Detect which cell encompasses the target text, then output its (X, Y) center coordinate. 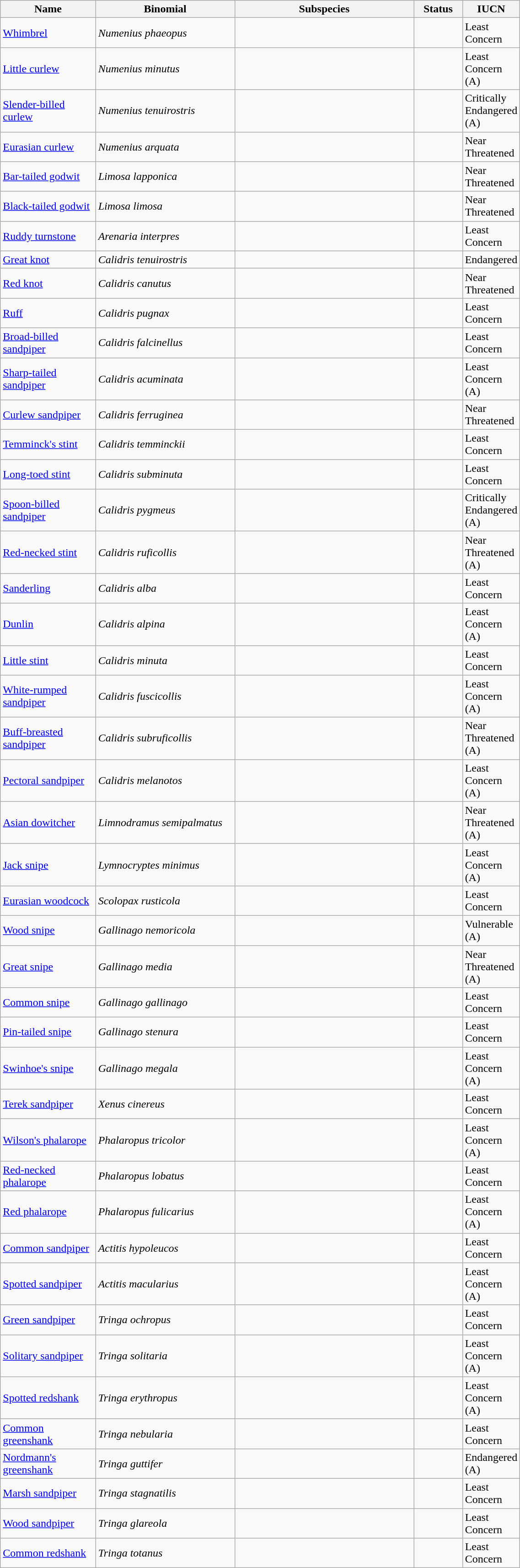
Calidris canutus (165, 283)
Actitis macularius (165, 1284)
Subspecies (324, 9)
Long-toed stint (48, 474)
Little stint (48, 660)
Xenus cinereus (165, 1104)
Ruddy turnstone (48, 236)
Spotted sandpiper (48, 1284)
Vulnerable(A) (491, 930)
Calidris pugnax (165, 313)
Temminck's stint (48, 445)
Numenius phaeopus (165, 33)
Phalaropus lobatus (165, 1176)
Calidris pygmeus (165, 510)
Red-necked stint (48, 552)
Calidris ferruginea (165, 415)
Binomial (165, 9)
Spotted redshank (48, 1398)
Calidris ruficollis (165, 552)
Asian dowitcher (48, 822)
Marsh sandpiper (48, 1493)
Status (438, 9)
Eurasian curlew (48, 146)
Calidris minuta (165, 660)
Dunlin (48, 624)
Calidris melanotos (165, 780)
Wilson's phalarope (48, 1140)
Limosa lapponica (165, 177)
White-rumped sandpiper (48, 696)
Calidris falcinellus (165, 342)
Tringa nebularia (165, 1433)
Pectoral sandpiper (48, 780)
Endangered (491, 260)
Numenius tenuirostris (165, 111)
Common greenshank (48, 1433)
Gallinago media (165, 967)
Numenius minutus (165, 69)
Wood sandpiper (48, 1523)
Tringa ochropus (165, 1320)
Bar-tailed godwit (48, 177)
Nordmann's greenshank (48, 1464)
Calidris temminckii (165, 445)
Phalaropus fulicarius (165, 1212)
Common redshank (48, 1553)
Broad-billed sandpiper (48, 342)
Terek sandpiper (48, 1104)
Sanderling (48, 589)
Limosa limosa (165, 206)
Ruff (48, 313)
Great snipe (48, 967)
Phalaropus tricolor (165, 1140)
Spoon-billed sandpiper (48, 510)
Red knot (48, 283)
Wood snipe (48, 930)
Sharp-tailed sandpiper (48, 379)
Tringa glareola (165, 1523)
Calidris acuminata (165, 379)
Calidris subruficollis (165, 738)
Common snipe (48, 1002)
Tringa solitaria (165, 1356)
Calidris alpina (165, 624)
Common sandpiper (48, 1248)
Tringa totanus (165, 1553)
Gallinago nemoricola (165, 930)
Eurasian woodcock (48, 901)
Little curlew (48, 69)
Numenius arquata (165, 146)
Slender-billed curlew (48, 111)
Endangered(A) (491, 1464)
Swinhoe's snipe (48, 1068)
Calidris subminuta (165, 474)
Tringa stagnatilis (165, 1493)
Gallinago gallinago (165, 1002)
Pin-tailed snipe (48, 1033)
Whimbrel (48, 33)
Tringa guttifer (165, 1464)
Gallinago stenura (165, 1033)
Jack snipe (48, 865)
Red-necked phalarope (48, 1176)
Tringa erythropus (165, 1398)
Curlew sandpiper (48, 415)
Gallinago megala (165, 1068)
Scolopax rusticola (165, 901)
Buff-breasted sandpiper (48, 738)
IUCN (491, 9)
Arenaria interpres (165, 236)
Lymnocryptes minimus (165, 865)
Green sandpiper (48, 1320)
Calidris alba (165, 589)
Actitis hypoleucos (165, 1248)
Calidris fuscicollis (165, 696)
Solitary sandpiper (48, 1356)
Great knot (48, 260)
Black-tailed godwit (48, 206)
Calidris tenuirostris (165, 260)
Limnodramus semipalmatus (165, 822)
Red phalarope (48, 1212)
Name (48, 9)
